Scan for the cell matching the given text and deliver its (x, y) coordinate at center. 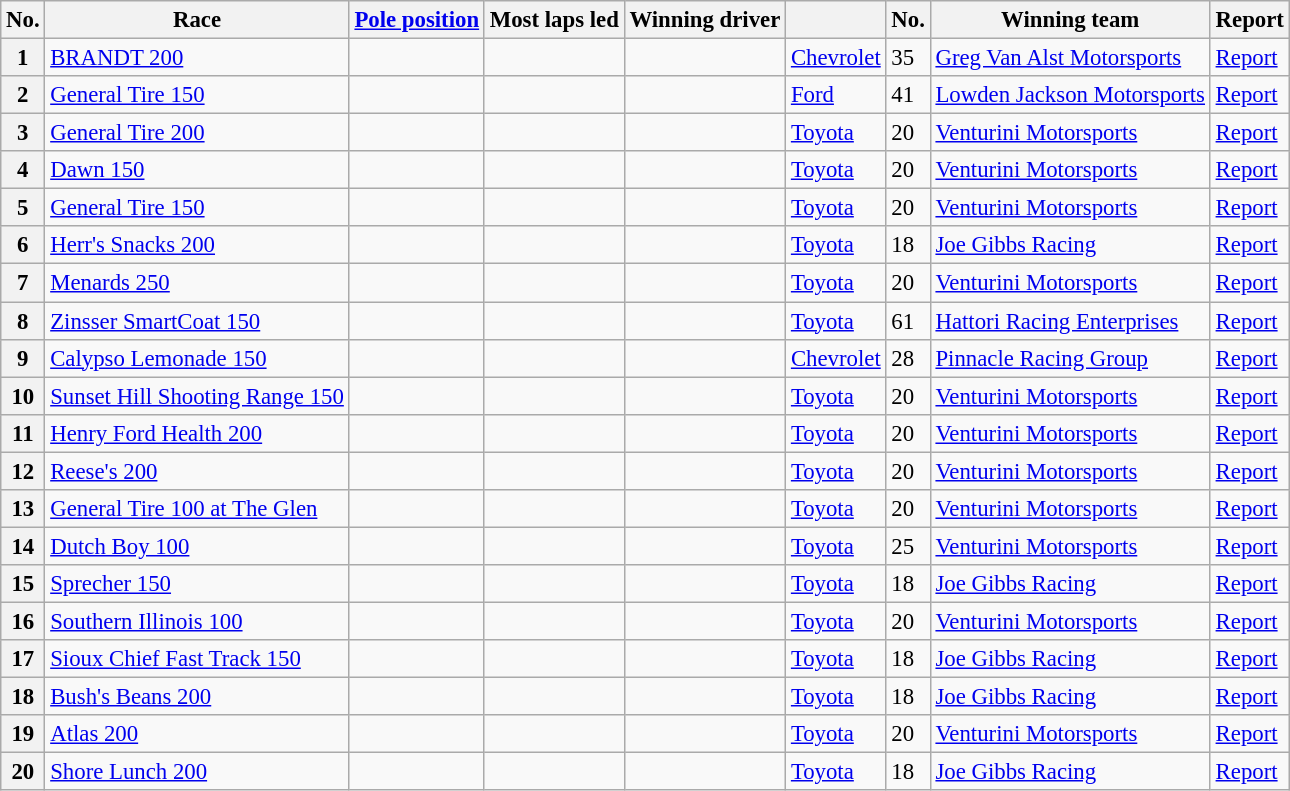
Hattori Racing Enterprises (1070, 321)
Dawn 150 (197, 170)
6 (23, 245)
Southern Illinois 100 (197, 621)
Winning team (1070, 20)
General Tire 100 at The Glen (197, 509)
Pole position (416, 20)
12 (23, 471)
15 (23, 584)
Herr's Snacks 200 (197, 245)
10 (23, 396)
4 (23, 170)
Greg Van Alst Motorsports (1070, 58)
Henry Ford Health 200 (197, 433)
Shore Lunch 200 (197, 772)
Zinsser SmartCoat 150 (197, 321)
1 (23, 58)
28 (908, 358)
3 (23, 133)
Race (197, 20)
13 (23, 509)
25 (908, 546)
Calypso Lemonade 150 (197, 358)
Bush's Beans 200 (197, 697)
Sioux Chief Fast Track 150 (197, 659)
Sunset Hill Shooting Range 150 (197, 396)
7 (23, 283)
5 (23, 208)
14 (23, 546)
Sprecher 150 (197, 584)
41 (908, 95)
16 (23, 621)
8 (23, 321)
Pinnacle Racing Group (1070, 358)
19 (23, 734)
11 (23, 433)
Lowden Jackson Motorsports (1070, 95)
Winning driver (704, 20)
Most laps led (554, 20)
Menards 250 (197, 283)
17 (23, 659)
Ford (836, 95)
Reese's 200 (197, 471)
35 (908, 58)
General Tire 200 (197, 133)
Atlas 200 (197, 734)
BRANDT 200 (197, 58)
Dutch Boy 100 (197, 546)
2 (23, 95)
9 (23, 358)
61 (908, 321)
